Search for the cell housing the specified text and yield its [x, y] center coordinate. 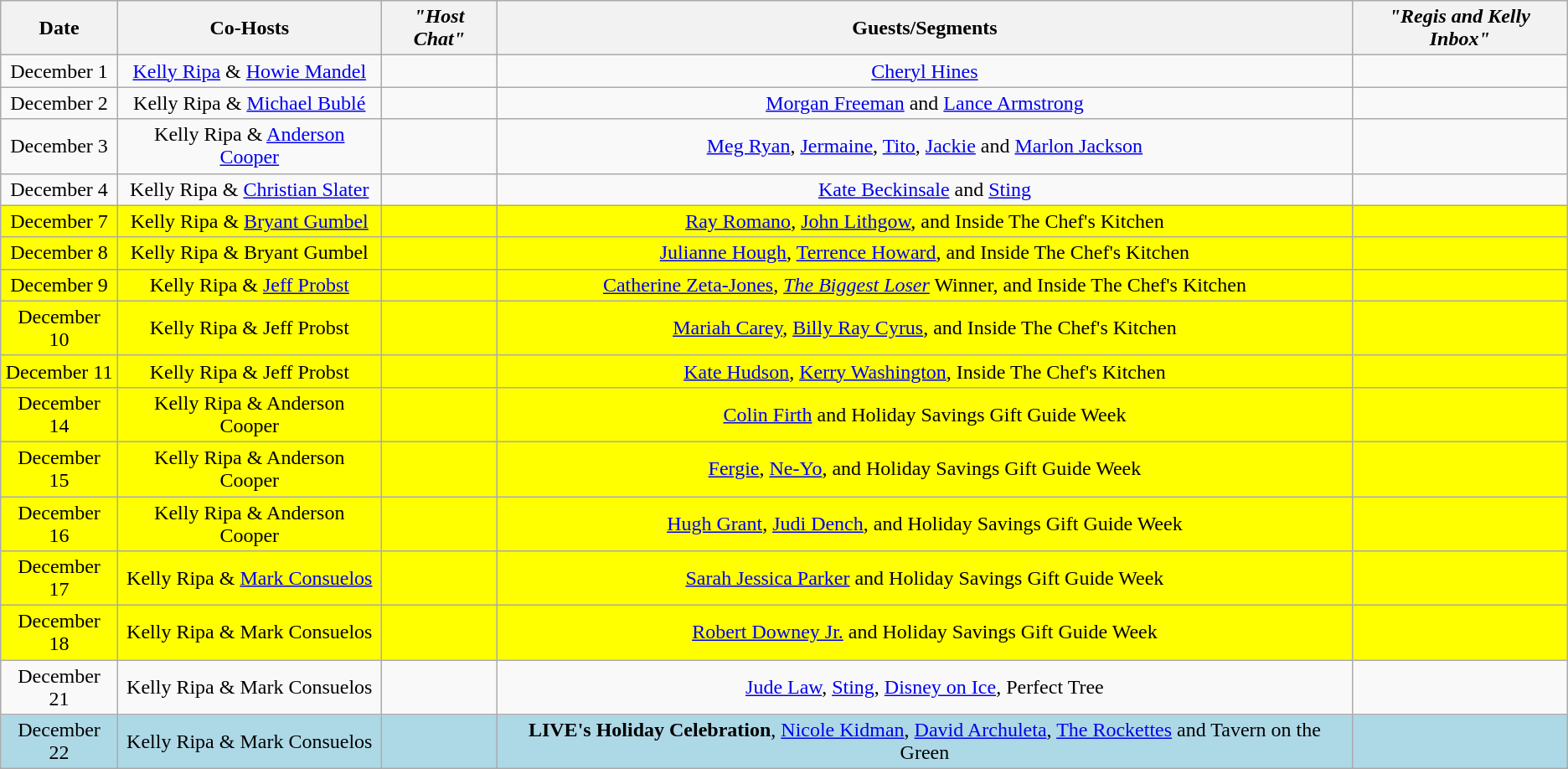
Co-Hosts [250, 28]
Fergie, Ne-Yo, and Holiday Savings Gift Guide Week [925, 469]
December 2 [59, 103]
Morgan Freeman and Lance Armstrong [925, 103]
December 3 [59, 146]
December 10 [59, 328]
Ray Romano, John Lithgow, and Inside The Chef's Kitchen [925, 221]
December 15 [59, 469]
December 14 [59, 414]
Colin Firth and Holiday Savings Gift Guide Week [925, 414]
"Regis and Kelly Inbox" [1459, 28]
Hugh Grant, Judi Dench, and Holiday Savings Gift Guide Week [925, 523]
Kate Beckinsale and Sting [925, 189]
December 4 [59, 189]
December 9 [59, 285]
December 1 [59, 71]
Mariah Carey, Billy Ray Cyrus, and Inside The Chef's Kitchen [925, 328]
Kate Hudson, Kerry Washington, Inside The Chef's Kitchen [925, 371]
December 17 [59, 578]
December 16 [59, 523]
"Host Chat" [439, 28]
Cheryl Hines [925, 71]
December 11 [59, 371]
LIVE's Holiday Celebration, Nicole Kidman, David Archuleta, The Rockettes and Tavern on the Green [925, 742]
Julianne Hough, Terrence Howard, and Inside The Chef's Kitchen [925, 253]
December 8 [59, 253]
Catherine Zeta-Jones, The Biggest Loser Winner, and Inside The Chef's Kitchen [925, 285]
December 21 [59, 687]
Kelly Ripa & Michael Bublé [250, 103]
December 18 [59, 633]
Meg Ryan, Jermaine, Tito, Jackie and Marlon Jackson [925, 146]
Jude Law, Sting, Disney on Ice, Perfect Tree [925, 687]
Guests/Segments [925, 28]
Sarah Jessica Parker and Holiday Savings Gift Guide Week [925, 578]
December 7 [59, 221]
Kelly Ripa & Howie Mandel [250, 71]
Date [59, 28]
December 22 [59, 742]
Robert Downey Jr. and Holiday Savings Gift Guide Week [925, 633]
Kelly Ripa & Christian Slater [250, 189]
